Identify which cell holds the provided text, then report its (x, y) central coordinate. 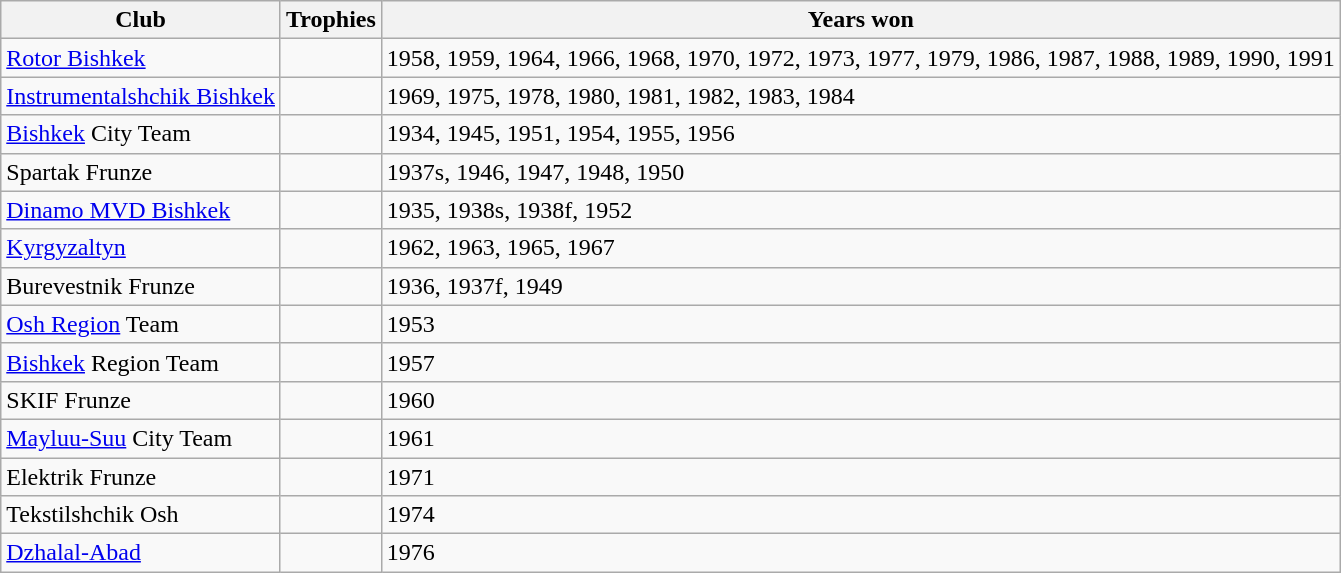
Elektrik Frunze (141, 477)
Bishkek Region Team (141, 362)
Rotor Bishkek (141, 58)
1962, 1963, 1965, 1967 (860, 248)
1976 (860, 553)
Spartak Frunze (141, 172)
Osh Region Team (141, 324)
Years won (860, 20)
1935, 1938s, 1938f, 1952 (860, 210)
Mayluu-Suu City Team (141, 438)
1958, 1959, 1964, 1966, 1968, 1970, 1972, 1973, 1977, 1979, 1986, 1987, 1988, 1989, 1990, 1991 (860, 58)
1937s, 1946, 1947, 1948, 1950 (860, 172)
1936, 1937f, 1949 (860, 286)
1974 (860, 515)
Club (141, 20)
1960 (860, 400)
1971 (860, 477)
Bishkek City Team (141, 134)
1934, 1945, 1951, 1954, 1955, 1956 (860, 134)
Dinamo MVD Bishkek (141, 210)
SKIF Frunze (141, 400)
Tekstilshchik Osh (141, 515)
Dzhalal-Abad (141, 553)
1961 (860, 438)
Trophies (330, 20)
1953 (860, 324)
1957 (860, 362)
Burevestnik Frunze (141, 286)
Instrumentalshchik Bishkek (141, 96)
Kyrgyzaltyn (141, 248)
1969, 1975, 1978, 1980, 1981, 1982, 1983, 1984 (860, 96)
